Return [X, Y] of the center of cell containing provided text 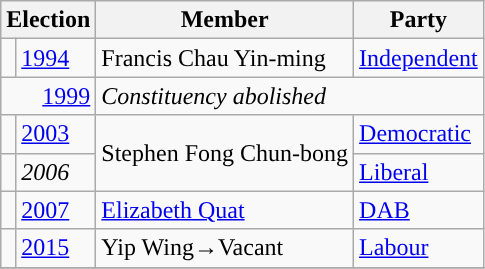
Yip Wing→Vacant [225, 248]
Democratic [419, 134]
1999 [48, 96]
DAB [419, 210]
Party [419, 20]
Liberal [419, 172]
1994 [56, 58]
2006 [56, 172]
Independent [419, 58]
Elizabeth Quat [225, 210]
Constituency abolished [290, 96]
2003 [56, 134]
2015 [56, 248]
Election [48, 20]
Labour [419, 248]
2007 [56, 210]
Francis Chau Yin-ming [225, 58]
Member [225, 20]
Stephen Fong Chun-bong [225, 153]
